Identify which cell holds the provided text, then report its (x, y) central coordinate. 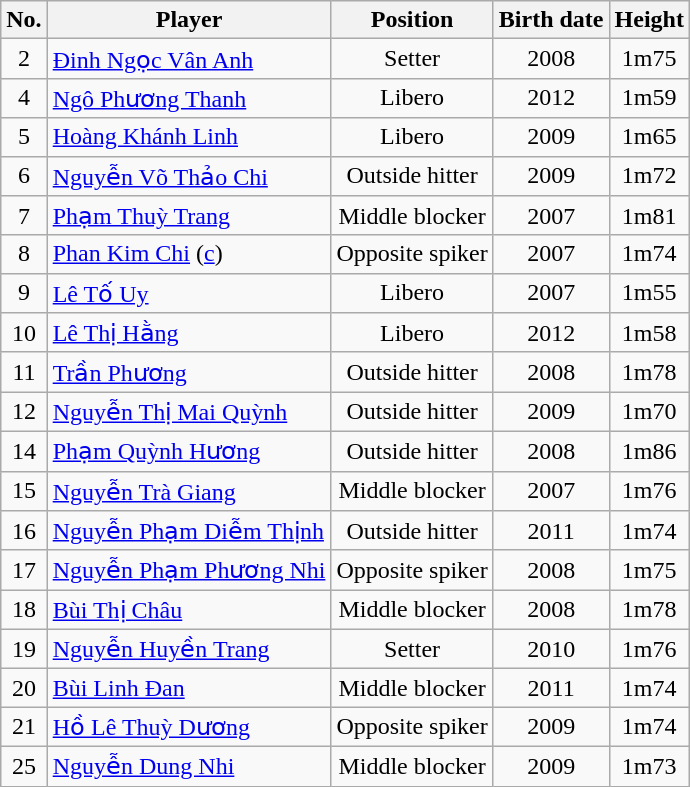
Phạm Quỳnh Hương (189, 451)
Nguyễn Phạm Phương Nhi (189, 570)
Lê Thị Hằng (189, 333)
1m73 (649, 766)
18 (24, 610)
Nguyễn Huyền Trang (189, 649)
25 (24, 766)
Player (189, 20)
4 (24, 98)
Lê Tố Uy (189, 293)
7 (24, 216)
1m81 (649, 216)
8 (24, 254)
Nguyễn Dung Nhi (189, 766)
1m59 (649, 98)
11 (24, 372)
9 (24, 293)
Bùi Thị Châu (189, 610)
Hoàng Khánh Linh (189, 137)
Birth date (551, 20)
Đinh Ngọc Vân Anh (189, 59)
1m58 (649, 333)
21 (24, 727)
12 (24, 412)
Nguyễn Võ Thảo Chi (189, 176)
Trần Phương (189, 372)
Hồ Lê Thuỳ Dương (189, 727)
Height (649, 20)
Nguyễn Trà Giang (189, 491)
Position (412, 20)
Nguyễn Phạm Diễm Thịnh (189, 531)
17 (24, 570)
No. (24, 20)
1m70 (649, 412)
20 (24, 688)
1m72 (649, 176)
Phạm Thuỳ Trang (189, 216)
16 (24, 531)
Nguyễn Thị Mai Quỳnh (189, 412)
1m86 (649, 451)
1m55 (649, 293)
19 (24, 649)
2 (24, 59)
2010 (551, 649)
10 (24, 333)
14 (24, 451)
15 (24, 491)
5 (24, 137)
Bùi Linh Đan (189, 688)
Phan Kim Chi (c) (189, 254)
1m65 (649, 137)
6 (24, 176)
Ngô Phương Thanh (189, 98)
